From the cell containing the given text, extract its center point as (x, y) coordinate. 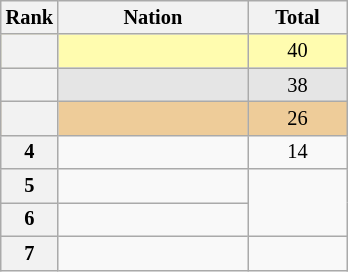
38 (298, 85)
7 (30, 253)
40 (298, 51)
6 (30, 219)
14 (298, 152)
4 (30, 152)
26 (298, 118)
Total (298, 17)
Nation (153, 17)
Rank (30, 17)
5 (30, 186)
